Capture the cell that displays the provided text and extract its (X, Y) central coordinate. 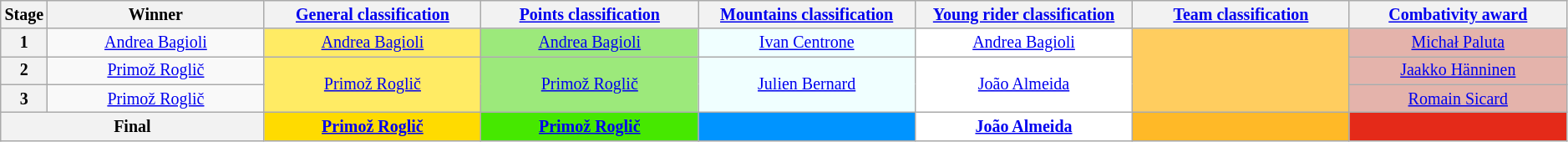
Michał Paluta (1458, 43)
Romain Sicard (1458, 99)
Stage (24, 15)
3 (24, 99)
Jaakko Hänninen (1458, 70)
Team classification (1241, 15)
Final (132, 127)
Young rider classification (1024, 15)
Ivan Centrone (807, 43)
Points classification (590, 15)
Mountains classification (807, 15)
1 (24, 43)
Combativity award (1458, 15)
2 (24, 70)
General classification (373, 15)
Julien Bernard (807, 85)
Winner (155, 15)
